Provide the (X, Y) coordinate of the cell's center where the given text is located.  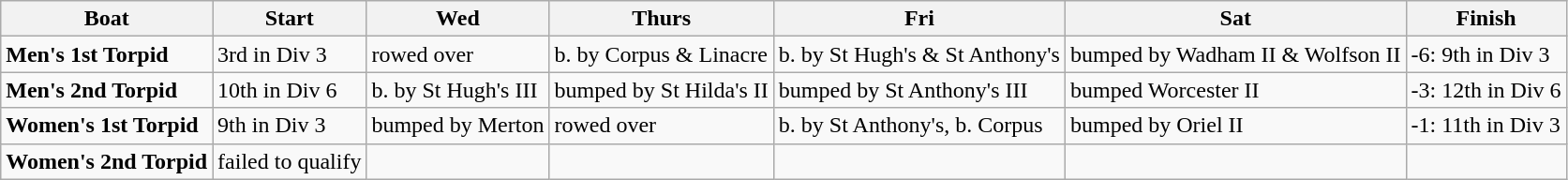
bumped Worcester II (1235, 90)
Fri (918, 19)
Men's 1st Torpid (107, 54)
Start (290, 19)
10th in Div 6 (290, 90)
bumped by Wadham II & Wolfson II (1235, 54)
bumped by St Hilda's II (662, 90)
-3: 12th in Div 6 (1486, 90)
Women's 2nd Torpid (107, 161)
b. by Corpus & Linacre (662, 54)
-1: 11th in Div 3 (1486, 126)
bumped by St Anthony's III (918, 90)
Boat (107, 19)
9th in Div 3 (290, 126)
bumped by Oriel II (1235, 126)
b. by St Hugh's & St Anthony's (918, 54)
-6: 9th in Div 3 (1486, 54)
Men's 2nd Torpid (107, 90)
failed to qualify (290, 161)
bumped by Merton (457, 126)
b. by St Hugh's III (457, 90)
3rd in Div 3 (290, 54)
Sat (1235, 19)
Thurs (662, 19)
Wed (457, 19)
b. by St Anthony's, b. Corpus (918, 126)
Women's 1st Torpid (107, 126)
Finish (1486, 19)
